Return (x, y) of the center of cell containing provided text 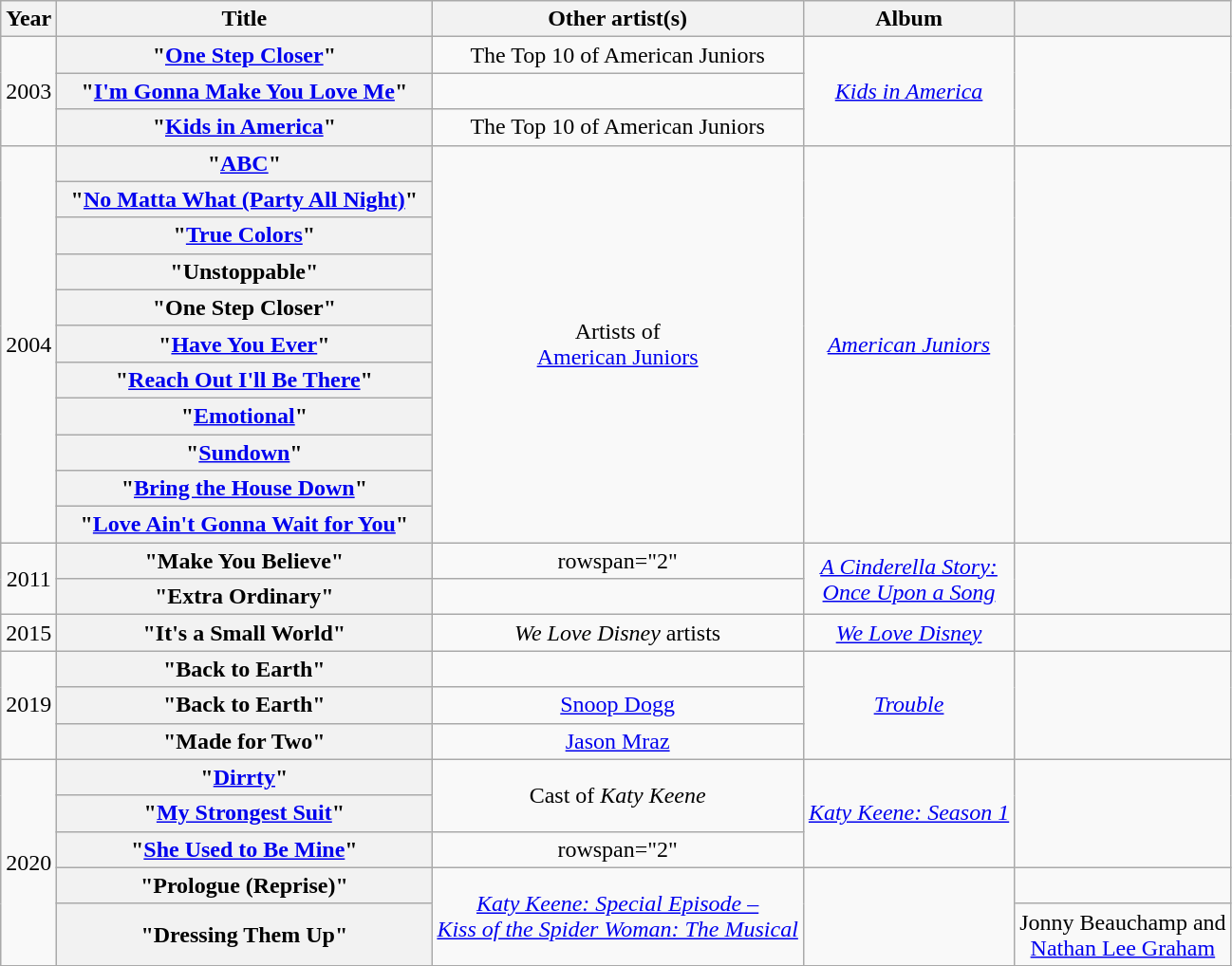
"ABC" (245, 163)
"Sundown" (245, 453)
"My Strongest Suit" (245, 813)
"Extra Ordinary" (245, 597)
We Love Disney artists (618, 633)
"It's a Small World" (245, 633)
We Love Disney (908, 633)
2003 (28, 91)
"Made for Two" (245, 741)
A Cinderella Story: Once Upon a Song (908, 579)
"Dirrty" (245, 777)
2020 (28, 862)
"Kids in America" (245, 127)
Artists of American Juniors (618, 344)
Katy Keene: Season 1 (908, 813)
"Emotional" (245, 416)
2019 (28, 705)
Trouble (908, 705)
Title (245, 19)
"Bring the House Down" (245, 489)
2004 (28, 344)
Snoop Dogg (618, 705)
"No Matta What (Party All Night)" (245, 199)
"True Colors" (245, 235)
"Unstoppable" (245, 271)
"Have You Ever" (245, 344)
2015 (28, 633)
"Make You Believe" (245, 561)
Kids in America (908, 91)
Cast of Katy Keene (618, 795)
Jason Mraz (618, 741)
Jonny Beauchamp and Nathan Lee Graham (1123, 934)
"Reach Out I'll Be There" (245, 380)
"Love Ain't Gonna Wait for You" (245, 525)
"She Used to Be Mine" (245, 849)
Album (908, 19)
"Dressing Them Up" (245, 934)
"I'm Gonna Make You Love Me" (245, 91)
Year (28, 19)
American Juniors (908, 344)
Katy Keene: Special Episode – Kiss of the Spider Woman: The Musical (618, 917)
2011 (28, 579)
"Prologue (Reprise)" (245, 885)
Other artist(s) (618, 19)
